Return the (X, Y) coordinate for the center point of the cell that contains the specified text.  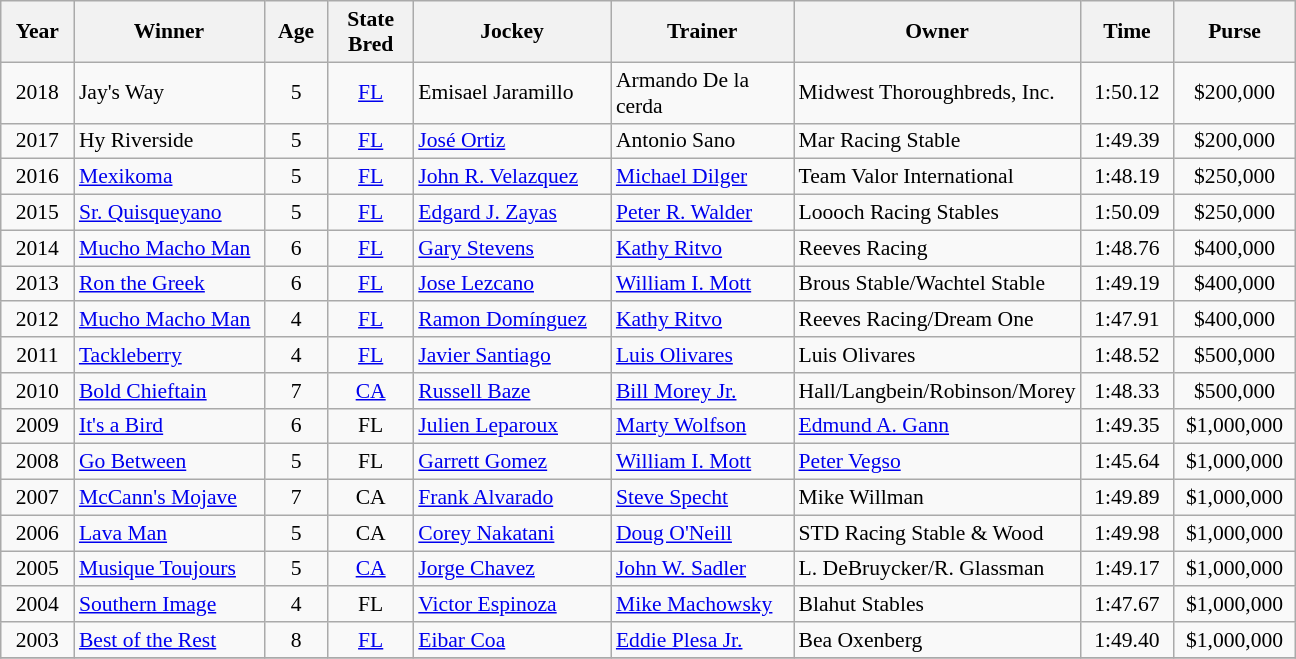
2012 (38, 320)
Bold Chieftain (169, 391)
Mexikoma (169, 177)
2009 (38, 426)
2006 (38, 533)
Blahut Stables (938, 605)
Owner (938, 32)
1:48.19 (1128, 177)
2016 (38, 177)
Trainer (702, 32)
Armando De la cerda (702, 92)
2011 (38, 355)
Jose Lezcano (512, 284)
2018 (38, 92)
Peter Vegso (938, 462)
McCann's Mojave (169, 498)
Mike Willman (938, 498)
1:50.09 (1128, 213)
Ramon Domínguez (512, 320)
2017 (38, 141)
Antonio Sano (702, 141)
Best of the Rest (169, 640)
Winner (169, 32)
2005 (38, 569)
1:48.52 (1128, 355)
Jorge Chavez (512, 569)
Sr. Quisqueyano (169, 213)
1:47.91 (1128, 320)
Edgard J. Zayas (512, 213)
2015 (38, 213)
Time (1128, 32)
Bea Oxenberg (938, 640)
Musique Toujours (169, 569)
Doug O'Neill (702, 533)
It's a Bird (169, 426)
1:49.39 (1128, 141)
Peter R. Walder (702, 213)
STD Racing Stable & Wood (938, 533)
Southern Image (169, 605)
Midwest Thoroughbreds, Inc. (938, 92)
Team Valor International (938, 177)
StateBred (370, 32)
1:49.19 (1128, 284)
Mar Racing Stable (938, 141)
Jockey (512, 32)
Hall/Langbein/Robinson/Morey (938, 391)
Lava Man (169, 533)
8 (296, 640)
Eddie Plesa Jr. (702, 640)
Marty Wolfson (702, 426)
Brous Stable/Wachtel Stable (938, 284)
John R. Velazquez (512, 177)
Ron the Greek (169, 284)
1:47.67 (1128, 605)
2003 (38, 640)
Emisael Jaramillo (512, 92)
Jay's Way (169, 92)
Frank Alvarado (512, 498)
1:49.89 (1128, 498)
Edmund A. Gann (938, 426)
Eibar Coa (512, 640)
Reeves Racing/Dream One (938, 320)
Gary Stevens (512, 248)
1:49.35 (1128, 426)
Russell Baze (512, 391)
Hy Riverside (169, 141)
Mike Machowsky (702, 605)
José Ortiz (512, 141)
1:49.17 (1128, 569)
1:49.40 (1128, 640)
Year (38, 32)
John W. Sadler (702, 569)
1:45.64 (1128, 462)
2004 (38, 605)
2010 (38, 391)
Purse (1234, 32)
L. DeBruycker/R. Glassman (938, 569)
2014 (38, 248)
Loooch Racing Stables (938, 213)
2013 (38, 284)
Corey Nakatani (512, 533)
1:50.12 (1128, 92)
Reeves Racing (938, 248)
2008 (38, 462)
Tackleberry (169, 355)
Go Between (169, 462)
Julien Leparoux (512, 426)
Victor Espinoza (512, 605)
2007 (38, 498)
1:48.76 (1128, 248)
Bill Morey Jr. (702, 391)
1:49.98 (1128, 533)
Steve Specht (702, 498)
Michael Dilger (702, 177)
Age (296, 32)
Javier Santiago (512, 355)
1:48.33 (1128, 391)
Garrett Gomez (512, 462)
